Detect which cell encompasses the target text, then output its [x, y] center coordinate. 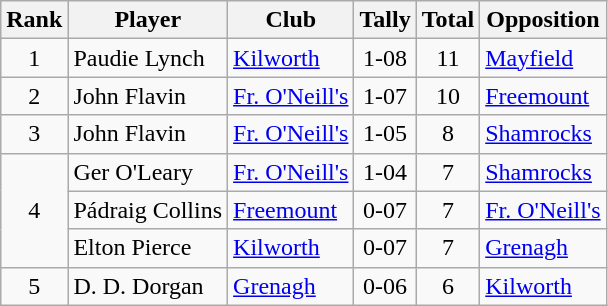
5 [34, 286]
0-06 [385, 286]
Total [448, 20]
2 [34, 96]
1 [34, 58]
Ger O'Leary [148, 172]
Rank [34, 20]
8 [448, 134]
Player [148, 20]
11 [448, 58]
1-07 [385, 96]
Mayfield [543, 58]
3 [34, 134]
Tally [385, 20]
1-04 [385, 172]
4 [34, 210]
Paudie Lynch [148, 58]
1-05 [385, 134]
Elton Pierce [148, 248]
D. D. Dorgan [148, 286]
Opposition [543, 20]
Pádraig Collins [148, 210]
6 [448, 286]
10 [448, 96]
Club [291, 20]
1-08 [385, 58]
